Detect which cell encompasses the target text, then output its [X, Y] center coordinate. 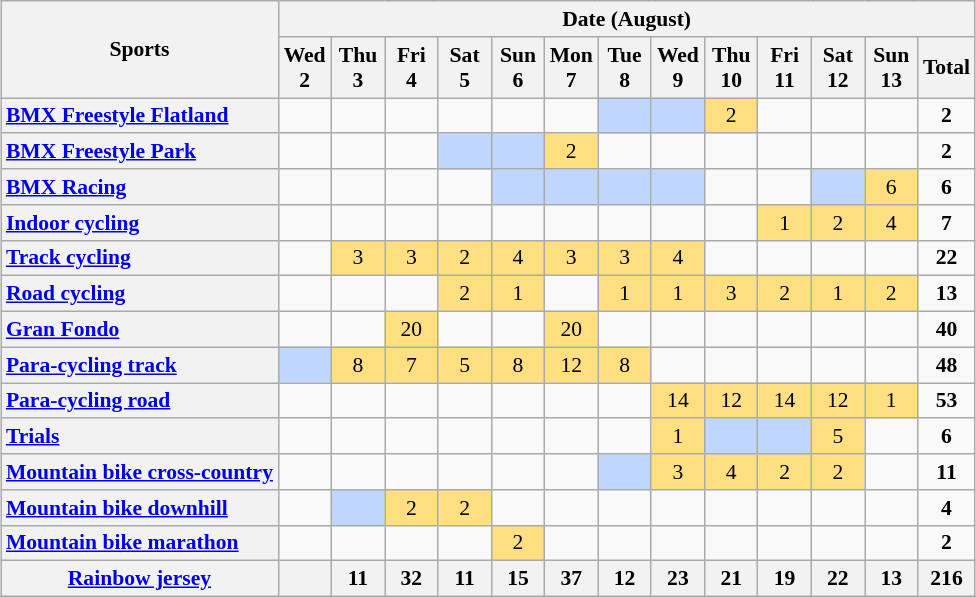
BMX Freestyle Flatland [140, 116]
Total [946, 66]
Mon7 [572, 66]
Wed2 [304, 66]
32 [412, 579]
BMX Freestyle Park [140, 151]
Sat5 [464, 66]
48 [946, 365]
Sports [140, 50]
Fri4 [412, 66]
Sat12 [838, 66]
Date (August) [626, 19]
Gran Fondo [140, 329]
Rainbow jersey [140, 579]
23 [678, 579]
15 [518, 579]
Sun6 [518, 66]
53 [946, 400]
Tue8 [624, 66]
19 [784, 579]
Sun13 [892, 66]
Indoor cycling [140, 222]
BMX Racing [140, 187]
37 [572, 579]
Para-cycling track [140, 365]
40 [946, 329]
Mountain bike cross-country [140, 472]
Road cycling [140, 294]
Para-cycling road [140, 400]
Mountain bike downhill [140, 507]
Thu3 [358, 66]
Track cycling [140, 258]
Fri11 [784, 66]
216 [946, 579]
Mountain bike marathon [140, 543]
21 [732, 579]
Trials [140, 436]
Thu10 [732, 66]
Wed9 [678, 66]
